Find where the given text appears and provide that cell's center as [x, y] coordinate. 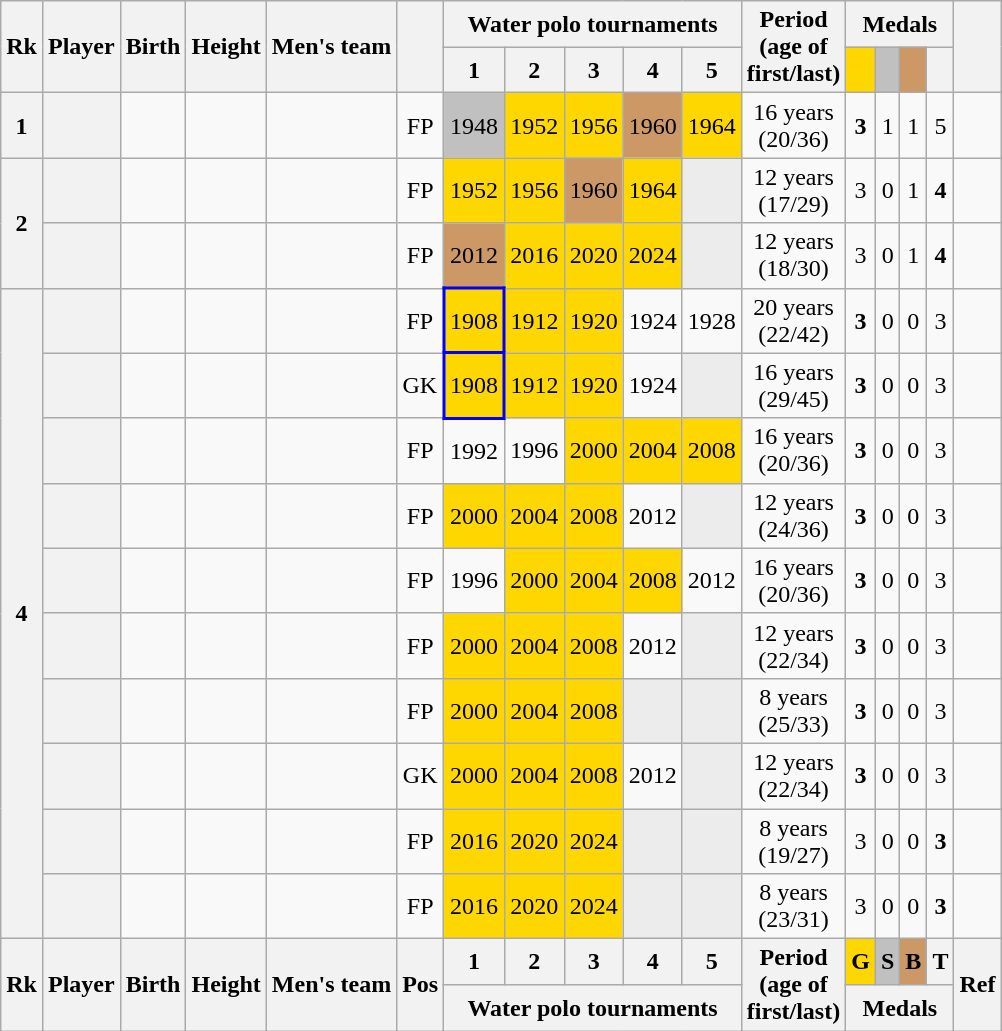
1992 [474, 450]
Ref [978, 985]
8 years(25/33) [793, 710]
G [861, 962]
8 years(19/27) [793, 840]
12 years(18/30) [793, 256]
T [940, 962]
1928 [712, 320]
12 years(17/29) [793, 190]
8 years(23/31) [793, 906]
16 years(29/45) [793, 386]
Pos [420, 985]
S [887, 962]
1948 [474, 126]
12 years(24/36) [793, 516]
B [914, 962]
20 years(22/42) [793, 320]
